Search for the cell housing the specified text and yield its (X, Y) center coordinate. 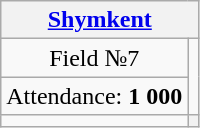
Field №7 (94, 58)
Shymkent (100, 20)
Attendance: 1 000 (94, 96)
